Extract the [X, Y] coordinate from the center of the cell holding the provided text.  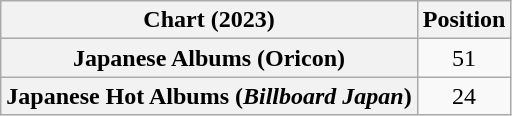
Chart (2023) [209, 20]
Japanese Albums (Oricon) [209, 58]
24 [464, 96]
Position [464, 20]
51 [464, 58]
Japanese Hot Albums (Billboard Japan) [209, 96]
